Detect which cell encompasses the target text, then output its [X, Y] center coordinate. 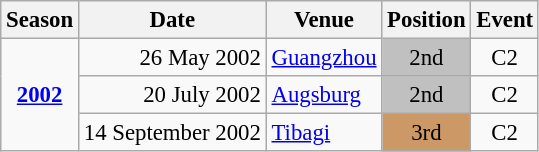
26 May 2002 [172, 58]
Tibagi [324, 133]
Event [505, 20]
Venue [324, 20]
Date [172, 20]
Augsburg [324, 95]
2002 [40, 96]
3rd [426, 133]
14 September 2002 [172, 133]
Position [426, 20]
Guangzhou [324, 58]
20 July 2002 [172, 95]
Season [40, 20]
